Scan for the cell matching the given text and deliver its (X, Y) coordinate at center. 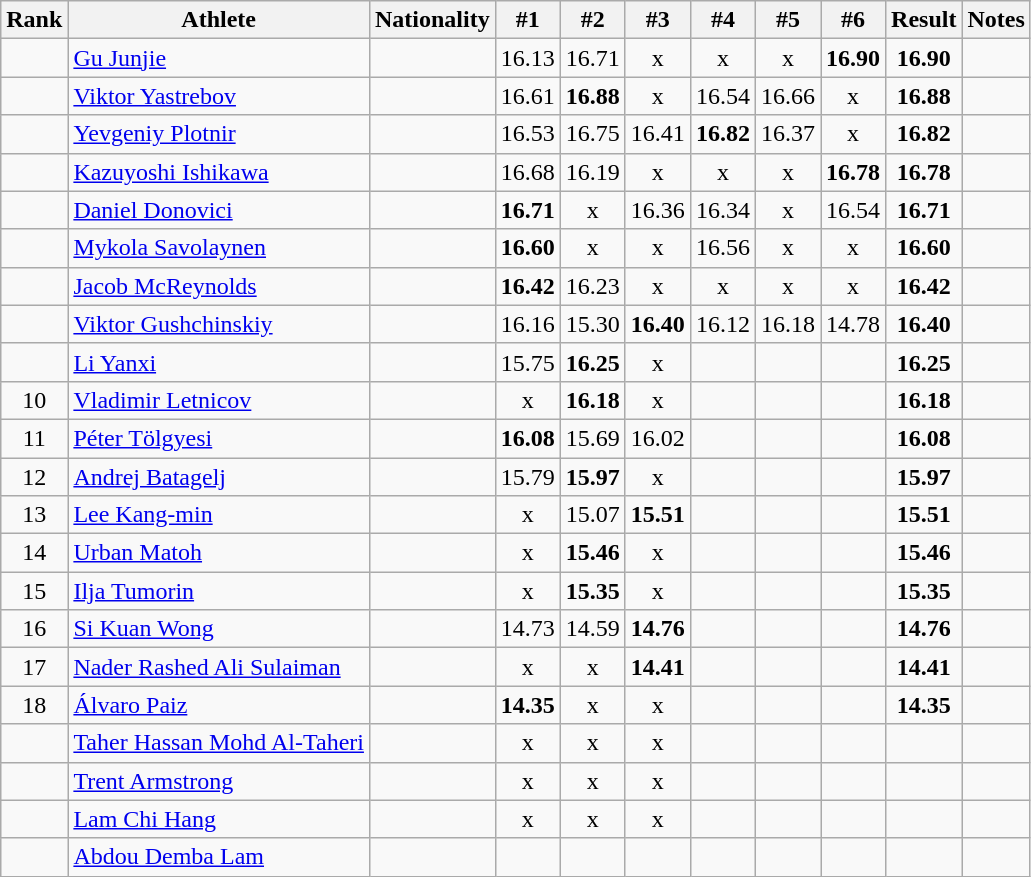
17 (34, 667)
11 (34, 438)
18 (34, 705)
Rank (34, 20)
15.69 (592, 438)
14.73 (528, 629)
16.12 (722, 324)
Álvaro Paiz (219, 705)
15.07 (592, 515)
Taher Hassan Mohd Al-Taheri (219, 743)
Athlete (219, 20)
16.75 (592, 134)
#4 (722, 20)
14 (34, 553)
16.61 (528, 96)
Ilja Tumorin (219, 591)
16.13 (528, 58)
Notes (996, 20)
Mykola Savolaynen (219, 248)
16.23 (592, 286)
Gu Junjie (219, 58)
14.78 (854, 324)
16.16 (528, 324)
16.36 (658, 210)
16.37 (788, 134)
15.75 (528, 362)
Lee Kang-min (219, 515)
Nader Rashed Ali Sulaiman (219, 667)
#3 (658, 20)
Yevgeniy Plotnir (219, 134)
Péter Tölgyesi (219, 438)
16.41 (658, 134)
Trent Armstrong (219, 781)
14.59 (592, 629)
15.30 (592, 324)
15 (34, 591)
13 (34, 515)
#1 (528, 20)
15.79 (528, 477)
Li Yanxi (219, 362)
Daniel Donovici (219, 210)
Lam Chi Hang (219, 819)
Viktor Gushchinskiy (219, 324)
#6 (854, 20)
16.68 (528, 172)
Urban Matoh (219, 553)
16.19 (592, 172)
16 (34, 629)
#2 (592, 20)
Nationality (432, 20)
Jacob McReynolds (219, 286)
Kazuyoshi Ishikawa (219, 172)
Abdou Demba Lam (219, 857)
16.34 (722, 210)
Viktor Yastrebov (219, 96)
Andrej Batagelj (219, 477)
12 (34, 477)
16.66 (788, 96)
Vladimir Letnicov (219, 400)
16.53 (528, 134)
Si Kuan Wong (219, 629)
16.56 (722, 248)
10 (34, 400)
#5 (788, 20)
Result (924, 20)
16.02 (658, 438)
